Extract the [X, Y] coordinate from the center of the cell holding the provided text.  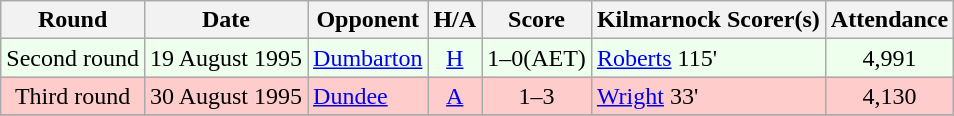
Kilmarnock Scorer(s) [708, 20]
Roberts 115' [708, 58]
H/A [455, 20]
Second round [73, 58]
Dundee [368, 96]
Date [226, 20]
4,130 [889, 96]
Attendance [889, 20]
Third round [73, 96]
1–3 [537, 96]
4,991 [889, 58]
Opponent [368, 20]
Dumbarton [368, 58]
30 August 1995 [226, 96]
Score [537, 20]
Wright 33' [708, 96]
Round [73, 20]
H [455, 58]
19 August 1995 [226, 58]
1–0(AET) [537, 58]
A [455, 96]
